Output the (X, Y) coordinate of the center of the cell containing the given text.  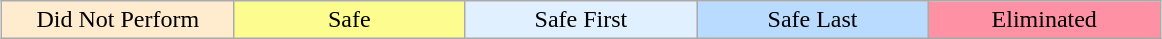
Safe (350, 20)
Did Not Perform (118, 20)
Eliminated (1044, 20)
Safe Last (813, 20)
Safe First (581, 20)
